Search for the cell housing the specified text and yield its (x, y) center coordinate. 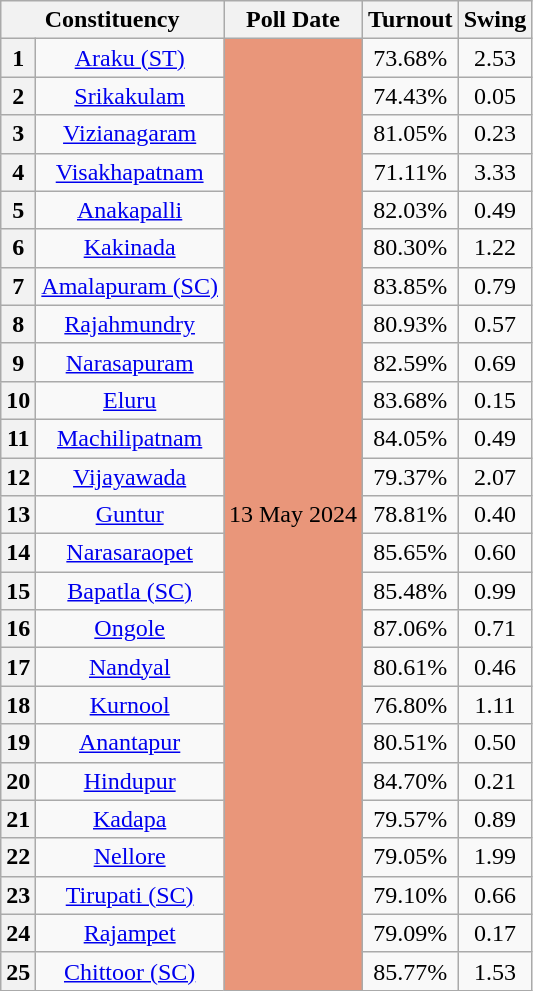
0.05 (495, 96)
11 (18, 438)
0.79 (495, 286)
0.69 (495, 362)
83.68% (411, 400)
6 (18, 248)
Narasapuram (130, 362)
79.37% (411, 477)
80.93% (411, 324)
0.60 (495, 553)
10 (18, 400)
Turnout (411, 20)
25 (18, 971)
0.23 (495, 134)
Hindupur (130, 781)
4 (18, 172)
83.85% (411, 286)
Tirupati (SC) (130, 895)
Rajahmundry (130, 324)
84.70% (411, 781)
85.65% (411, 553)
Nandyal (130, 667)
23 (18, 895)
3.33 (495, 172)
76.80% (411, 705)
13 (18, 515)
73.68% (411, 58)
81.05% (411, 134)
19 (18, 743)
Ongole (130, 629)
1.22 (495, 248)
16 (18, 629)
1 (18, 58)
79.09% (411, 933)
Constituency (112, 20)
7 (18, 286)
8 (18, 324)
0.89 (495, 819)
Visakhapatnam (130, 172)
82.59% (411, 362)
79.10% (411, 895)
1.11 (495, 705)
0.57 (495, 324)
3 (18, 134)
0.66 (495, 895)
Anakapalli (130, 210)
0.40 (495, 515)
87.06% (411, 629)
Kadapa (130, 819)
2.07 (495, 477)
Srikakulam (130, 96)
84.05% (411, 438)
0.99 (495, 591)
Poll Date (294, 20)
80.51% (411, 743)
0.15 (495, 400)
0.50 (495, 743)
20 (18, 781)
Araku (ST) (130, 58)
Vizianagaram (130, 134)
21 (18, 819)
Vijayawada (130, 477)
Guntur (130, 515)
Bapatla (SC) (130, 591)
85.77% (411, 971)
Nellore (130, 857)
0.46 (495, 667)
74.43% (411, 96)
12 (18, 477)
1.53 (495, 971)
Kurnool (130, 705)
Narasaraopet (130, 553)
5 (18, 210)
Swing (495, 20)
Eluru (130, 400)
0.71 (495, 629)
9 (18, 362)
Machilipatnam (130, 438)
79.57% (411, 819)
22 (18, 857)
2 (18, 96)
Amalapuram (SC) (130, 286)
18 (18, 705)
24 (18, 933)
80.30% (411, 248)
80.61% (411, 667)
Rajampet (130, 933)
17 (18, 667)
1.99 (495, 857)
Kakinada (130, 248)
Anantapur (130, 743)
Chittoor (SC) (130, 971)
14 (18, 553)
79.05% (411, 857)
13 May 2024 (294, 515)
15 (18, 591)
0.17 (495, 933)
0.21 (495, 781)
78.81% (411, 515)
85.48% (411, 591)
82.03% (411, 210)
2.53 (495, 58)
71.11% (411, 172)
